Extract the (X, Y) coordinate from the center of the cell holding the provided text.  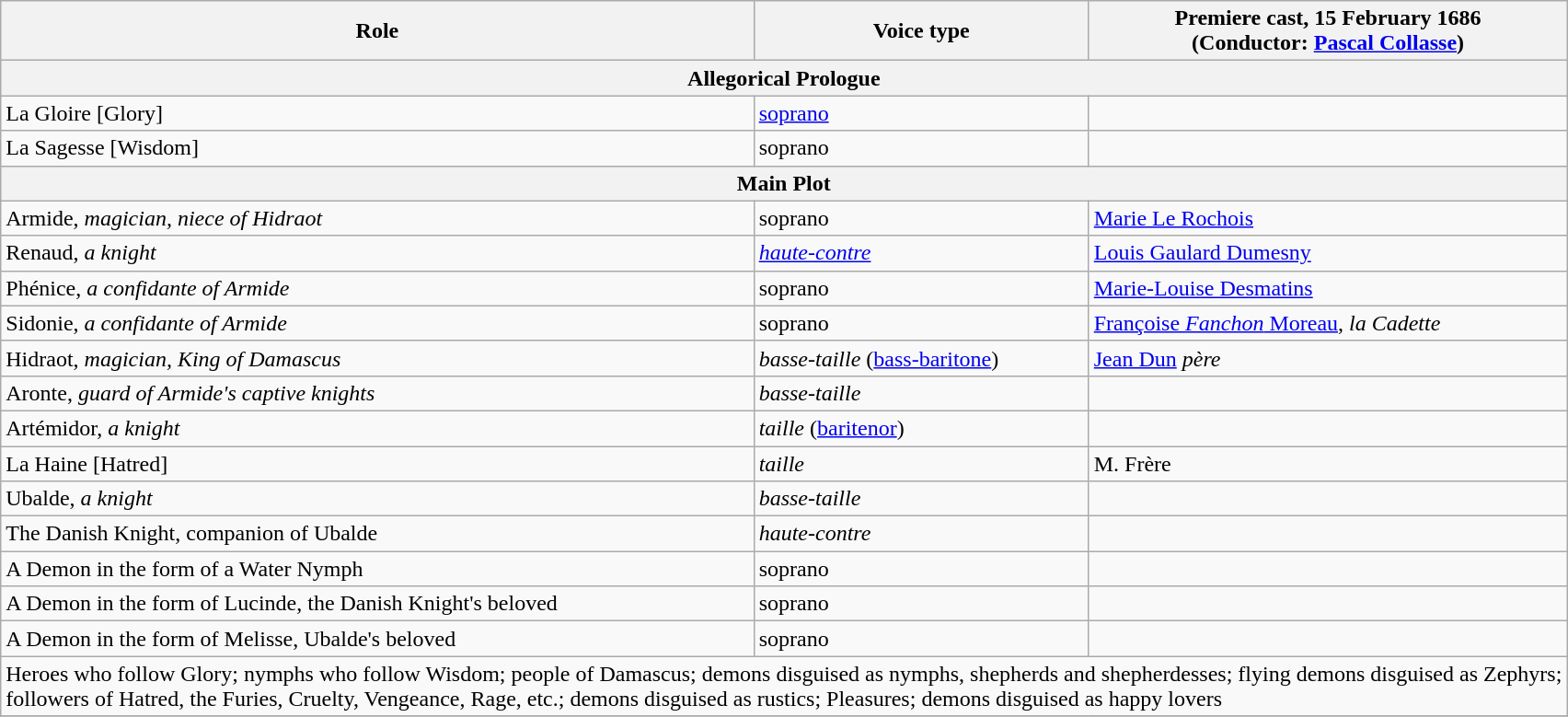
Louis Gaulard Dumesny (1328, 253)
Armide, magician, niece of Hidraot (377, 218)
Marie Le Rochois (1328, 218)
taille (921, 463)
Main Plot (784, 183)
Hidraot, magician, King of Damascus (377, 358)
Phénice, a confidante of Armide (377, 288)
taille (baritenor) (921, 428)
The Danish Knight, companion of Ubalde (377, 534)
La Haine [Hatred] (377, 463)
A Demon in the form of Lucinde, the Danish Knight's beloved (377, 604)
Aronte, guard of Armide's captive knights (377, 393)
Renaud, a knight (377, 253)
La Sagesse [Wisdom] (377, 148)
Ubalde, a knight (377, 499)
Allegorical Prologue (784, 78)
M. Frère (1328, 463)
Marie-Louise Desmatins (1328, 288)
Premiere cast, 15 February 1686(Conductor: Pascal Collasse) (1328, 31)
Sidonie, a confidante of Armide (377, 323)
A Demon in the form of Melisse, Ubalde's beloved (377, 639)
basse-taille (bass-baritone) (921, 358)
A Demon in the form of a Water Nymph (377, 569)
Jean Dun père (1328, 358)
Françoise Fanchon Moreau, la Cadette (1328, 323)
La Gloire [Glory] (377, 113)
Voice type (921, 31)
Artémidor, a knight (377, 428)
Role (377, 31)
